Detect which cell encompasses the target text, then output its [X, Y] center coordinate. 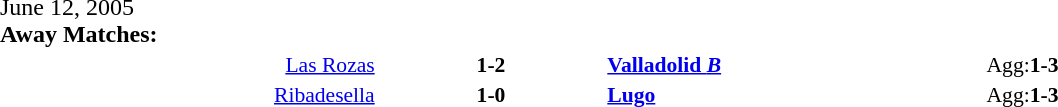
1-2 [492, 64]
Valladolid B [795, 64]
